Extract the [x, y] coordinate from the center of the cell holding the provided text.  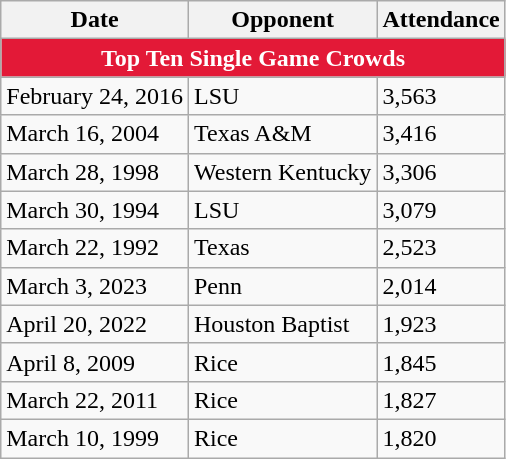
Attendance [441, 20]
Western Kentucky [282, 172]
March 30, 1994 [95, 210]
1,923 [441, 324]
March 10, 1999 [95, 438]
February 24, 2016 [95, 96]
3,416 [441, 134]
March 3, 2023 [95, 286]
Opponent [282, 20]
3,306 [441, 172]
April 20, 2022 [95, 324]
1,820 [441, 438]
Penn [282, 286]
April 8, 2009 [95, 362]
March 28, 1998 [95, 172]
March 16, 2004 [95, 134]
Top Ten Single Game Crowds [254, 58]
Date [95, 20]
3,079 [441, 210]
Texas A&M [282, 134]
March 22, 2011 [95, 400]
2,523 [441, 248]
2,014 [441, 286]
Texas [282, 248]
1,845 [441, 362]
March 22, 1992 [95, 248]
Houston Baptist [282, 324]
1,827 [441, 400]
3,563 [441, 96]
